For the text-containing cell, return its midpoint in [X, Y] coordinate format. 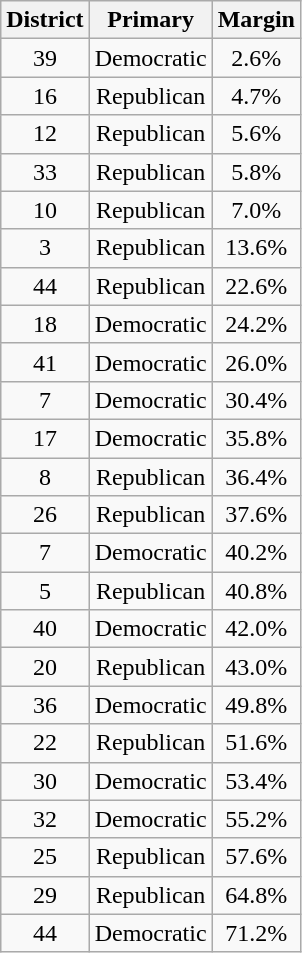
36.4% [256, 477]
29 [45, 895]
5.6% [256, 134]
39 [45, 58]
53.4% [256, 781]
49.8% [256, 705]
4.7% [256, 96]
8 [45, 477]
25 [45, 857]
22.6% [256, 286]
55.2% [256, 819]
13.6% [256, 248]
2.6% [256, 58]
33 [45, 172]
16 [45, 96]
26.0% [256, 362]
30.4% [256, 400]
32 [45, 819]
12 [45, 134]
18 [45, 324]
71.2% [256, 933]
10 [45, 210]
22 [45, 743]
42.0% [256, 629]
District [45, 20]
30 [45, 781]
20 [45, 667]
24.2% [256, 324]
Margin [256, 20]
37.6% [256, 515]
7.0% [256, 210]
Primary [150, 20]
5.8% [256, 172]
35.8% [256, 438]
64.8% [256, 895]
40.2% [256, 553]
17 [45, 438]
40.8% [256, 591]
41 [45, 362]
43.0% [256, 667]
36 [45, 705]
3 [45, 248]
5 [45, 591]
26 [45, 515]
51.6% [256, 743]
57.6% [256, 857]
40 [45, 629]
